Output the (x, y) coordinate of the center of the cell containing the given text.  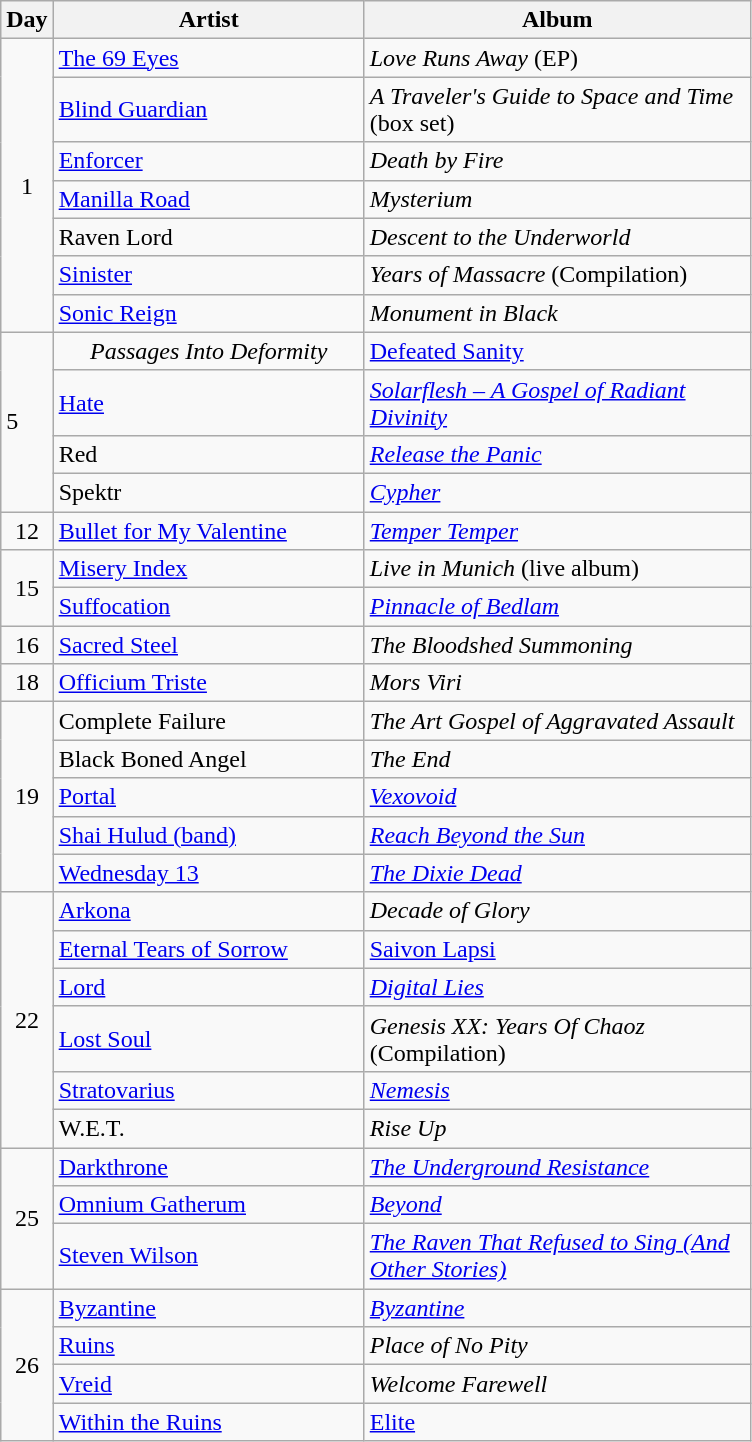
Wednesday 13 (208, 873)
Complete Failure (208, 721)
Black Boned Angel (208, 759)
Eternal Tears of Sorrow (208, 949)
Defeated Sanity (557, 351)
Elite (557, 1422)
12 (27, 531)
Hate (208, 402)
15 (27, 588)
Raven Lord (208, 237)
Death by Fire (557, 161)
Decade of Glory (557, 911)
Darkthrone (208, 1167)
Place of No Pity (557, 1346)
Digital Lies (557, 987)
Release the Panic (557, 454)
Officium Triste (208, 683)
A Traveler's Guide to Space and Time (box set) (557, 110)
5 (27, 422)
Lord (208, 987)
Suffocation (208, 607)
26 (27, 1365)
25 (27, 1218)
22 (27, 1020)
Red (208, 454)
Nemesis (557, 1090)
Sonic Reign (208, 313)
Artist (208, 20)
The Raven That Refused to Sing (And Other Stories) (557, 1256)
Within the Ruins (208, 1422)
19 (27, 797)
16 (27, 645)
Vreid (208, 1384)
Beyond (557, 1205)
The Bloodshed Summoning (557, 645)
Live in Munich (live album) (557, 569)
Reach Beyond the Sun (557, 835)
Rise Up (557, 1128)
Genesis XX: Years Of Chaoz (Compilation) (557, 1038)
Misery Index (208, 569)
Solarflesh – A Gospel of Radiant Divinity (557, 402)
The Art Gospel of Aggravated Assault (557, 721)
Shai Hulud (band) (208, 835)
Portal (208, 797)
Years of Massacre (Compilation) (557, 275)
Sacred Steel (208, 645)
Cypher (557, 492)
The Underground Resistance (557, 1167)
The Dixie Dead (557, 873)
Monument in Black (557, 313)
Lost Soul (208, 1038)
Arkona (208, 911)
Ruins (208, 1346)
Blind Guardian (208, 110)
Temper Temper (557, 531)
18 (27, 683)
Vexovoid (557, 797)
Enforcer (208, 161)
W.E.T. (208, 1128)
Mors Viri (557, 683)
Descent to the Underworld (557, 237)
Welcome Farewell (557, 1384)
The End (557, 759)
Mysterium (557, 199)
Bullet for My Valentine (208, 531)
Stratovarius (208, 1090)
Steven Wilson (208, 1256)
Passages Into Deformity (208, 351)
Manilla Road (208, 199)
Album (557, 20)
Love Runs Away (EP) (557, 58)
1 (27, 186)
The 69 Eyes (208, 58)
Sinister (208, 275)
Day (27, 20)
Saivon Lapsi (557, 949)
Pinnacle of Bedlam (557, 607)
Spektr (208, 492)
Omnium Gatherum (208, 1205)
